Capture the cell that displays the provided text and extract its [X, Y] central coordinate. 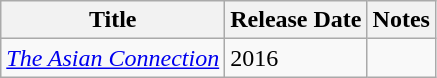
2016 [296, 58]
The Asian Connection [113, 58]
Release Date [296, 20]
Title [113, 20]
Notes [401, 20]
